For the text-containing cell, return its midpoint in (X, Y) coordinate format. 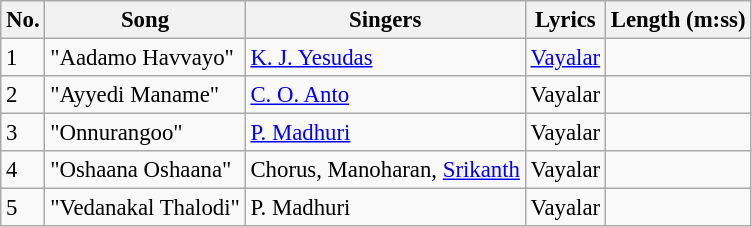
Chorus, Manoharan, Srikanth (385, 170)
Singers (385, 20)
Lyrics (565, 20)
Song (145, 20)
1 (23, 58)
"Ayyedi Maname" (145, 95)
4 (23, 170)
2 (23, 95)
Length (m:ss) (678, 20)
"Onnurangoo" (145, 133)
"Aadamo Havvayo" (145, 58)
No. (23, 20)
"Oshaana Oshaana" (145, 170)
5 (23, 208)
C. O. Anto (385, 95)
"Vedanakal Thalodi" (145, 208)
3 (23, 133)
K. J. Yesudas (385, 58)
